For the text-containing cell, return its midpoint in [x, y] coordinate format. 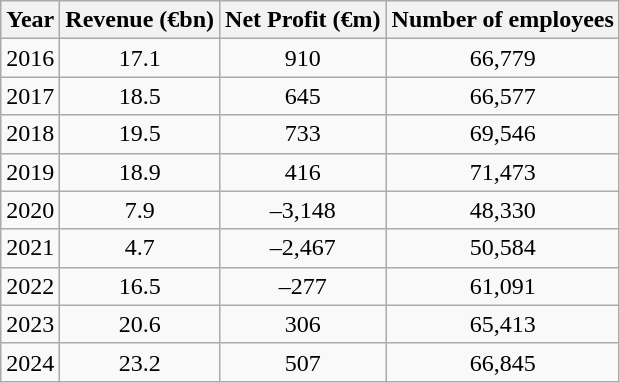
2021 [30, 248]
17.1 [140, 58]
416 [304, 172]
50,584 [502, 248]
2022 [30, 286]
Net Profit (€m) [304, 20]
61,091 [502, 286]
2016 [30, 58]
306 [304, 324]
2018 [30, 134]
18.5 [140, 96]
2020 [30, 210]
Revenue (€bn) [140, 20]
66,845 [502, 362]
2019 [30, 172]
Year [30, 20]
2023 [30, 324]
Number of employees [502, 20]
–2,467 [304, 248]
18.9 [140, 172]
66,779 [502, 58]
645 [304, 96]
65,413 [502, 324]
71,473 [502, 172]
66,577 [502, 96]
7.9 [140, 210]
–3,148 [304, 210]
–277 [304, 286]
20.6 [140, 324]
23.2 [140, 362]
69,546 [502, 134]
48,330 [502, 210]
16.5 [140, 286]
4.7 [140, 248]
507 [304, 362]
910 [304, 58]
2017 [30, 96]
733 [304, 134]
2024 [30, 362]
19.5 [140, 134]
